Scan for the cell matching the given text and deliver its [x, y] coordinate at center. 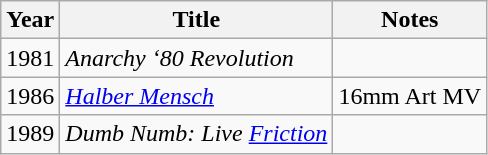
Notes [410, 20]
Anarchy ‘80 Revolution [196, 58]
1989 [30, 134]
1981 [30, 58]
1986 [30, 96]
Dumb Numb: Live Friction [196, 134]
16mm Art MV [410, 96]
Year [30, 20]
Halber Mensch [196, 96]
Title [196, 20]
